Return the [X, Y] coordinate for the center point of the cell that contains the specified text.  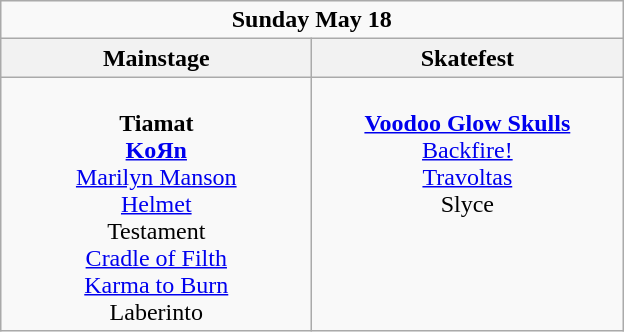
Skatefest [468, 58]
Sunday May 18 [312, 20]
Mainstage [156, 58]
Voodoo Glow Skulls Backfire! Travoltas Slyce [468, 204]
Tiamat KoЯn Marilyn Manson Helmet Testament Cradle of Filth Karma to Burn Laberinto [156, 204]
